Pinpoint the cell where the given text exists, returning its [x, y] midpoint coordinate. 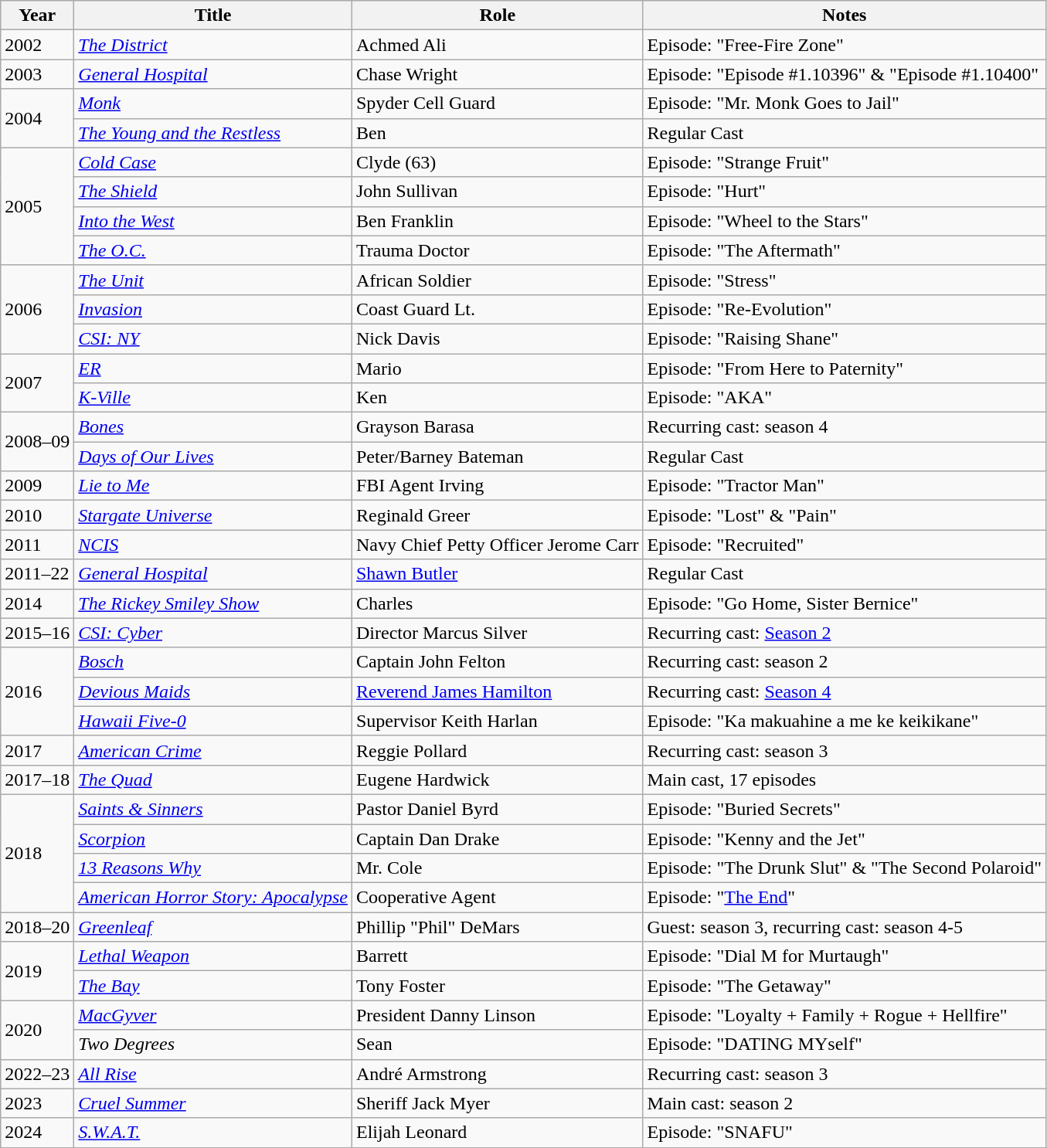
Peter/Barney Bateman [497, 457]
Days of Our Lives [213, 457]
Coast Guard Lt. [497, 309]
Director Marcus Silver [497, 633]
Supervisor Keith Harlan [497, 721]
Cooperative Agent [497, 898]
13 Reasons Why [213, 868]
ER [213, 369]
Monk [213, 104]
2002 [37, 45]
Episode: "Tractor Man" [845, 486]
2003 [37, 74]
Episode: "Stress" [845, 280]
2023 [37, 1103]
Role [497, 15]
2017 [37, 750]
Sean [497, 1044]
2015–16 [37, 633]
2006 [37, 309]
Episode: "The Getaway" [845, 986]
Grayson Barasa [497, 427]
African Soldier [497, 280]
American Horror Story: Apocalypse [213, 898]
2011 [37, 545]
Devious Maids [213, 691]
Episode: "Recruited" [845, 545]
Saints & Sinners [213, 809]
Episode: "The Aftermath" [845, 250]
Episode: "Loyalty + Family + Rogue + Hellfire" [845, 1015]
Episode: "The End" [845, 898]
Reverend James Hamilton [497, 691]
Achmed Ali [497, 45]
Episode: "Raising Shane" [845, 338]
2019 [37, 971]
2020 [37, 1030]
The Rickey Smiley Show [213, 603]
Chase Wright [497, 74]
Episode: "The Drunk Slut" & "The Second Polaroid" [845, 868]
Notes [845, 15]
The Bay [213, 986]
André Armstrong [497, 1074]
The Young and the Restless [213, 133]
Title [213, 15]
Episode: "Dial M for Murtaugh" [845, 956]
John Sullivan [497, 192]
Episode: "Wheel to the Stars" [845, 221]
Scorpion [213, 838]
Clyde (63) [497, 162]
Into the West [213, 221]
Recurring cast: season 2 [845, 662]
FBI Agent Irving [497, 486]
Episode: "Episode #1.10396" & "Episode #1.10400" [845, 74]
2008–09 [37, 442]
Reggie Pollard [497, 750]
Guest: season 3, recurring cast: season 4-5 [845, 927]
Main cast, 17 episodes [845, 779]
Pastor Daniel Byrd [497, 809]
Mario [497, 369]
Charles [497, 603]
2022–23 [37, 1074]
Episode: "Free-Fire Zone" [845, 45]
Barrett [497, 956]
CSI: Cyber [213, 633]
Ken [497, 398]
Episode: "Re-Evolution" [845, 309]
Reginald Greer [497, 515]
Phillip "Phil" DeMars [497, 927]
Stargate Universe [213, 515]
Episode: "Go Home, Sister Bernice" [845, 603]
Captain Dan Drake [497, 838]
Mr. Cole [497, 868]
Hawaii Five-0 [213, 721]
Episode: "Lost" & "Pain" [845, 515]
Lie to Me [213, 486]
2018 [37, 853]
Main cast: season 2 [845, 1103]
Two Degrees [213, 1044]
The Unit [213, 280]
NCIS [213, 545]
Trauma Doctor [497, 250]
Lethal Weapon [213, 956]
Nick Davis [497, 338]
The Shield [213, 192]
Eugene Hardwick [497, 779]
2010 [37, 515]
Invasion [213, 309]
Recurring cast: season 4 [845, 427]
2005 [37, 206]
Spyder Cell Guard [497, 104]
President Danny Linson [497, 1015]
Elijah Leonard [497, 1133]
MacGyver [213, 1015]
2016 [37, 691]
Episode: "Kenny and the Jet" [845, 838]
Ben Franklin [497, 221]
2017–18 [37, 779]
Greenleaf [213, 927]
Episode: "DATING MYself" [845, 1044]
All Rise [213, 1074]
2007 [37, 383]
K-Ville [213, 398]
Tony Foster [497, 986]
Cold Case [213, 162]
Bones [213, 427]
2009 [37, 486]
2011–22 [37, 574]
CSI: NY [213, 338]
Episode: "Strange Fruit" [845, 162]
Episode: "SNAFU" [845, 1133]
American Crime [213, 750]
Recurring cast: Season 4 [845, 691]
Episode: "Mr. Monk Goes to Jail" [845, 104]
Navy Chief Petty Officer Jerome Carr [497, 545]
Captain John Felton [497, 662]
The District [213, 45]
Episode: "From Here to Paternity" [845, 369]
2018–20 [37, 927]
The Quad [213, 779]
2024 [37, 1133]
The O.C. [213, 250]
Ben [497, 133]
S.W.A.T. [213, 1133]
Cruel Summer [213, 1103]
2014 [37, 603]
Shawn Butler [497, 574]
Episode: "AKA" [845, 398]
Episode: "Hurt" [845, 192]
2004 [37, 118]
Episode: "Ka makuahine a me ke keikikane" [845, 721]
Year [37, 15]
Recurring cast: Season 2 [845, 633]
Episode: "Buried Secrets" [845, 809]
Bosch [213, 662]
Sheriff Jack Myer [497, 1103]
